Search for the cell housing the specified text and yield its (x, y) center coordinate. 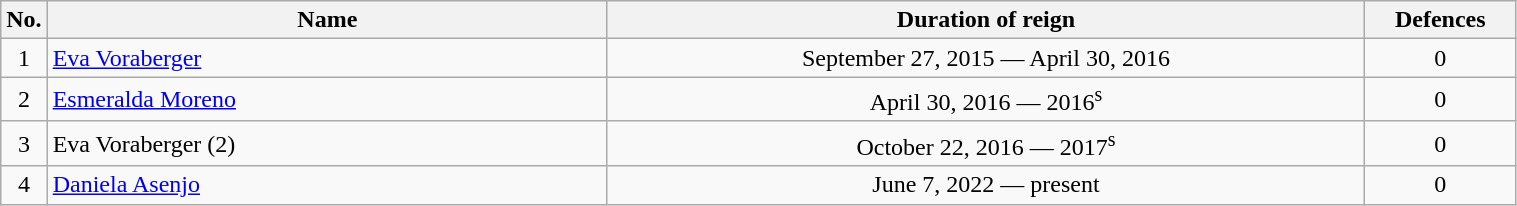
1 (24, 58)
Defences (1441, 20)
No. (24, 20)
Duration of reign (986, 20)
Esmeralda Moreno (327, 100)
September 27, 2015 — April 30, 2016 (986, 58)
2 (24, 100)
Daniela Asenjo (327, 185)
October 22, 2016 — 2017s (986, 144)
Name (327, 20)
June 7, 2022 — present (986, 185)
Eva Voraberger (2) (327, 144)
3 (24, 144)
4 (24, 185)
April 30, 2016 — 2016s (986, 100)
Eva Voraberger (327, 58)
